Locate the cell with the specified text and output its (X, Y) center coordinate. 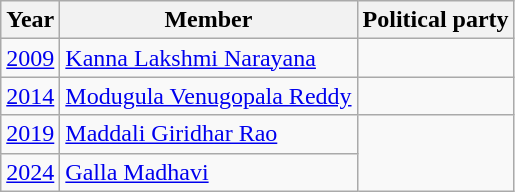
2014 (30, 96)
2019 (30, 134)
2009 (30, 58)
Modugula Venugopala Reddy (208, 96)
Member (208, 20)
Galla Madhavi (208, 172)
Political party (436, 20)
2024 (30, 172)
Maddali Giridhar Rao (208, 134)
Kanna Lakshmi Narayana (208, 58)
Year (30, 20)
